Scan for the cell matching the given text and deliver its (X, Y) coordinate at center. 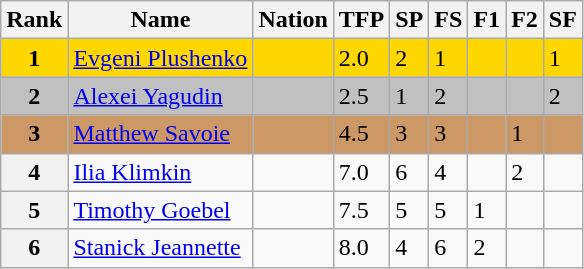
Stanick Jeannette (160, 248)
FS (448, 20)
Name (160, 20)
2.5 (361, 96)
Rank (34, 20)
F1 (487, 20)
Ilia Klimkin (160, 172)
8.0 (361, 248)
TFP (361, 20)
2.0 (361, 58)
Evgeni Plushenko (160, 58)
Matthew Savoie (160, 134)
Timothy Goebel (160, 210)
SF (562, 20)
SP (410, 20)
Alexei Yagudin (160, 96)
7.5 (361, 210)
4.5 (361, 134)
F2 (525, 20)
7.0 (361, 172)
Nation (293, 20)
